Extract the [x, y] coordinate from the center of the cell holding the provided text.  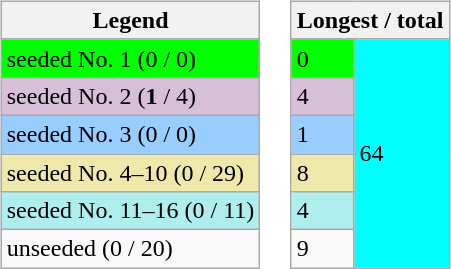
seeded No. 11–16 (0 / 11) [130, 211]
8 [322, 173]
Longest / total [370, 20]
unseeded (0 / 20) [130, 249]
seeded No. 2 (1 / 4) [130, 96]
1 [322, 134]
Legend [130, 20]
0 [322, 58]
64 [402, 153]
9 [322, 249]
seeded No. 3 (0 / 0) [130, 134]
seeded No. 4–10 (0 / 29) [130, 173]
seeded No. 1 (0 / 0) [130, 58]
